Determine the (X, Y) coordinate at the center of the cell enclosing the given text.  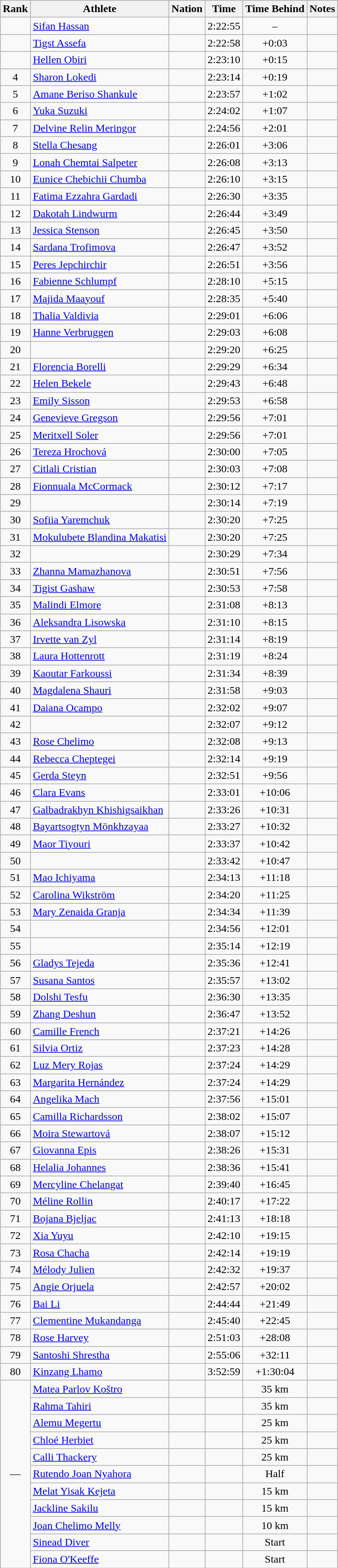
5 (15, 94)
Time Behind (275, 9)
+5:15 (275, 282)
+14:28 (275, 1048)
Calli Thackery (100, 1457)
21 (15, 367)
2:26:30 (224, 196)
Helen Bekele (100, 384)
Kinzang Lhamo (100, 1372)
16 (15, 282)
2:31:14 (224, 639)
70 (15, 1201)
Fabienne Schlumpf (100, 282)
+10:42 (275, 844)
Susana Santos (100, 980)
2:29:03 (224, 333)
Fionnuala McCormack (100, 486)
2:42:10 (224, 1235)
45 (15, 776)
+17:22 (275, 1201)
+9:07 (275, 707)
+9:19 (275, 759)
54 (15, 929)
35 (15, 605)
Galbadrakhyn Khishigsaikhan (100, 810)
+7:56 (275, 571)
58 (15, 997)
+10:47 (275, 861)
22 (15, 384)
Camilla Richardsson (100, 1116)
65 (15, 1116)
+20:02 (275, 1286)
Kaoutar Farkoussi (100, 673)
36 (15, 622)
+6:48 (275, 384)
25 (15, 435)
Carolina Wikström (100, 895)
Genevieve Gregson (100, 418)
+6:25 (275, 350)
Dakotah Lindwurm (100, 214)
4 (15, 77)
2:23:57 (224, 94)
Fatima Ezzahra Gardadi (100, 196)
Aleksandra Lisowska (100, 622)
Rank (15, 9)
+7:08 (275, 469)
46 (15, 793)
2:51:03 (224, 1338)
+7:34 (275, 554)
23 (15, 401)
+8:13 (275, 605)
+8:19 (275, 639)
Rose Chelimo (100, 741)
+12:19 (275, 946)
2:45:40 (224, 1321)
2:24:02 (224, 111)
+10:32 (275, 827)
Rutendo Joan Nyahora (100, 1474)
11 (15, 196)
29 (15, 503)
Yuka Suzuki (100, 111)
2:32:07 (224, 724)
2:31:10 (224, 622)
+15:12 (275, 1133)
+6:58 (275, 401)
+13:52 (275, 1014)
2:32:14 (224, 759)
2:37:56 (224, 1099)
2:28:35 (224, 299)
Mary Zenaida Granja (100, 912)
77 (15, 1321)
+9:13 (275, 741)
2:23:14 (224, 77)
2:36:30 (224, 997)
41 (15, 707)
2:33:01 (224, 793)
+8:24 (275, 656)
26 (15, 452)
Meritxell Soler (100, 435)
Sharon Lokedi (100, 77)
Helalia Johannes (100, 1167)
Half (275, 1474)
2:22:58 (224, 43)
+6:34 (275, 367)
Jackline Sakilu (100, 1508)
2:29:01 (224, 316)
Tereza Hrochová (100, 452)
2:30:29 (224, 554)
Sifan Hassan (100, 26)
Mao Ichiyama (100, 878)
+0:19 (275, 77)
+0:15 (275, 60)
2:34:56 (224, 929)
+11:39 (275, 912)
+15:31 (275, 1150)
76 (15, 1304)
Gladys Tejeda (100, 963)
20 (15, 350)
2:37:23 (224, 1048)
Tigst Assefa (100, 43)
67 (15, 1150)
Chloé Herbiet (100, 1440)
+3:50 (275, 231)
+5:40 (275, 299)
Fiona O'Keeffe (100, 1559)
Margarita Hernández (100, 1082)
Hellen Obiri (100, 60)
2:32:51 (224, 776)
2:42:57 (224, 1286)
Rose Harvey (100, 1338)
2:29:20 (224, 350)
6 (15, 111)
Zhang Deshun (100, 1014)
Santoshi Shrestha (100, 1355)
Giovanna Epis (100, 1150)
60 (15, 1031)
2:36:47 (224, 1014)
2:29:29 (224, 367)
Malindi Elmore (100, 605)
30 (15, 520)
2:38:26 (224, 1150)
2:29:53 (224, 401)
Rebecca Cheptegei (100, 759)
+13:02 (275, 980)
80 (15, 1372)
Bai Li (100, 1304)
Mélody Julien (100, 1269)
9 (15, 162)
2:31:19 (224, 656)
Irvette van Zyl (100, 639)
Alemu Megertu (100, 1423)
73 (15, 1252)
50 (15, 861)
Hanne Verbruggen (100, 333)
+8:39 (275, 673)
38 (15, 656)
+12:01 (275, 929)
2:33:27 (224, 827)
2:42:14 (224, 1252)
Thalia Valdivia (100, 316)
Bojana Bjeljac (100, 1218)
63 (15, 1082)
2:35:57 (224, 980)
Athlete (100, 9)
2:28:10 (224, 282)
+12:41 (275, 963)
2:35:36 (224, 963)
+3:49 (275, 214)
+3:13 (275, 162)
13 (15, 231)
2:30:03 (224, 469)
69 (15, 1184)
+32:11 (275, 1355)
+18:18 (275, 1218)
2:29:43 (224, 384)
+8:15 (275, 622)
49 (15, 844)
53 (15, 912)
+1:07 (275, 111)
+9:12 (275, 724)
2:22:55 (224, 26)
2:39:40 (224, 1184)
8 (15, 145)
Delvine Relin Meringor (100, 128)
Mercyline Chelangat (100, 1184)
33 (15, 571)
+3:35 (275, 196)
Mokulubete Blandina Makatisi (100, 537)
Majida Maayouf (100, 299)
31 (15, 537)
2:37:21 (224, 1031)
2:44:44 (224, 1304)
2:26:51 (224, 265)
+13:35 (275, 997)
+10:06 (275, 793)
2:32:02 (224, 707)
Florencia Borelli (100, 367)
2:26:08 (224, 162)
40 (15, 690)
Sinead Diver (100, 1542)
62 (15, 1065)
44 (15, 759)
+15:41 (275, 1167)
Moira Stewartová (100, 1133)
2:26:01 (224, 145)
Sofiia Yaremchuk (100, 520)
+28:08 (275, 1338)
+9:03 (275, 690)
+15:01 (275, 1099)
+7:19 (275, 503)
61 (15, 1048)
2:26:44 (224, 214)
+15:07 (275, 1116)
Lonah Chemtai Salpeter (100, 162)
64 (15, 1099)
2:30:53 (224, 588)
+21:49 (275, 1304)
+6:08 (275, 333)
2:34:20 (224, 895)
+9:56 (275, 776)
Joan Chelimo Melly (100, 1525)
2:35:14 (224, 946)
Matea Parlov Koštro (100, 1389)
27 (15, 469)
51 (15, 878)
+7:58 (275, 588)
68 (15, 1167)
15 (15, 265)
18 (15, 316)
57 (15, 980)
Emily Sisson (100, 401)
Melat Yisak Kejeta (100, 1491)
66 (15, 1133)
+16:45 (275, 1184)
+11:25 (275, 895)
2:42:32 (224, 1269)
24 (15, 418)
12 (15, 214)
56 (15, 963)
2:30:51 (224, 571)
17 (15, 299)
Luz Mery Rojas (100, 1065)
Tigist Gashaw (100, 588)
Xia Yuyu (100, 1235)
2:31:34 (224, 673)
10 km (275, 1525)
2:33:26 (224, 810)
+11:18 (275, 878)
Angie Orjuela (100, 1286)
2:33:42 (224, 861)
10 (15, 179)
39 (15, 673)
Clara Evans (100, 793)
2:31:58 (224, 690)
+1:02 (275, 94)
+19:15 (275, 1235)
28 (15, 486)
+6:06 (275, 316)
14 (15, 248)
+7:05 (275, 452)
– (275, 26)
+3:15 (275, 179)
+10:31 (275, 810)
Eunice Chebichii Chumba (100, 179)
— (15, 1474)
Magdalena Shauri (100, 690)
+22:45 (275, 1321)
Laura Hottenrott (100, 656)
2:24:56 (224, 128)
Maor Tiyouri (100, 844)
2:41:13 (224, 1218)
2:26:45 (224, 231)
Rosa Chacha (100, 1252)
2:38:36 (224, 1167)
2:40:17 (224, 1201)
2:34:34 (224, 912)
55 (15, 946)
34 (15, 588)
+1:30:04 (275, 1372)
Sardana Trofimova (100, 248)
19 (15, 333)
Angelika Mach (100, 1099)
2:33:37 (224, 844)
2:30:00 (224, 452)
43 (15, 741)
+7:17 (275, 486)
2:26:10 (224, 179)
78 (15, 1338)
2:38:02 (224, 1116)
Clementine Mukandanga (100, 1321)
Rahma Tahiri (100, 1406)
2:30:12 (224, 486)
Zhanna Mamazhanova (100, 571)
Bayartsogtyn Mönkhzayaa (100, 827)
Silvia Ortiz (100, 1048)
Méline Rollin (100, 1201)
2:34:13 (224, 878)
+19:37 (275, 1269)
71 (15, 1218)
32 (15, 554)
2:23:10 (224, 60)
Jessica Stenson (100, 231)
+19:19 (275, 1252)
+0:03 (275, 43)
Amane Beriso Shankule (100, 94)
2:38:07 (224, 1133)
Time (224, 9)
37 (15, 639)
Nation (187, 9)
75 (15, 1286)
Notes (322, 9)
+2:01 (275, 128)
Dolshi Tesfu (100, 997)
72 (15, 1235)
+3:52 (275, 248)
Camille French (100, 1031)
+14:26 (275, 1031)
48 (15, 827)
Peres Jepchirchir (100, 265)
3:52:59 (224, 1372)
Gerda Steyn (100, 776)
7 (15, 128)
42 (15, 724)
2:30:14 (224, 503)
+3:56 (275, 265)
Daiana Ocampo (100, 707)
+3:06 (275, 145)
2:32:08 (224, 741)
52 (15, 895)
47 (15, 810)
Stella Chesang (100, 145)
2:55:06 (224, 1355)
2:26:47 (224, 248)
74 (15, 1269)
Citlali Cristian (100, 469)
79 (15, 1355)
2:31:08 (224, 605)
59 (15, 1014)
